Provide the (X, Y) coordinate of the cell's center where the given text is located.  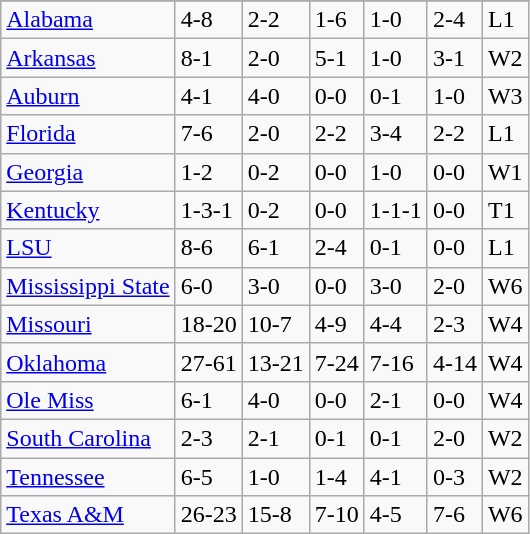
4-5 (396, 515)
3-1 (454, 58)
South Carolina (88, 438)
4-9 (336, 324)
7-10 (336, 515)
4-8 (208, 20)
7-24 (336, 362)
Ole Miss (88, 400)
18-20 (208, 324)
Tennessee (88, 477)
LSU (88, 248)
Florida (88, 134)
10-7 (276, 324)
26-23 (208, 515)
13-21 (276, 362)
8-1 (208, 58)
3-4 (396, 134)
Oklahoma (88, 362)
5-1 (336, 58)
1-6 (336, 20)
27-61 (208, 362)
6-5 (208, 477)
Alabama (88, 20)
T1 (505, 210)
4-14 (454, 362)
Texas A&M (88, 515)
1-4 (336, 477)
8-6 (208, 248)
4-4 (396, 324)
Kentucky (88, 210)
Missouri (88, 324)
Georgia (88, 172)
Arkansas (88, 58)
1-1-1 (396, 210)
15-8 (276, 515)
W3 (505, 96)
1-2 (208, 172)
0-3 (454, 477)
Auburn (88, 96)
W1 (505, 172)
7-16 (396, 362)
6-0 (208, 286)
Mississippi State (88, 286)
1-3-1 (208, 210)
